Search for the cell housing the specified text and yield its [x, y] center coordinate. 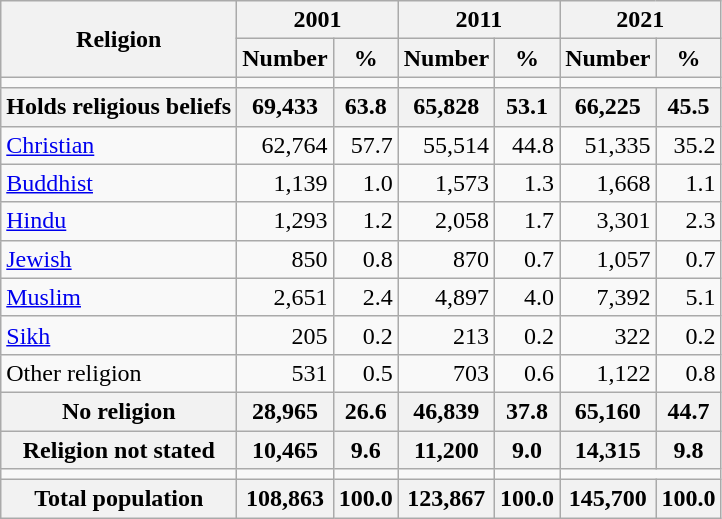
1.0 [366, 183]
37.8 [528, 411]
No religion [119, 411]
2,058 [446, 221]
1.7 [528, 221]
26.6 [366, 411]
145,700 [608, 499]
5.1 [688, 297]
1,573 [446, 183]
69,433 [285, 107]
1,139 [285, 183]
2.4 [366, 297]
Hindu [119, 221]
2.3 [688, 221]
1,122 [608, 373]
Other religion [119, 373]
Sikh [119, 335]
3,301 [608, 221]
7,392 [608, 297]
2011 [478, 20]
35.2 [688, 145]
108,863 [285, 499]
2,651 [285, 297]
531 [285, 373]
870 [446, 259]
4,897 [446, 297]
703 [446, 373]
2001 [318, 20]
55,514 [446, 145]
11,200 [446, 449]
1.2 [366, 221]
1.3 [528, 183]
322 [608, 335]
10,465 [285, 449]
Religion not stated [119, 449]
62,764 [285, 145]
53.1 [528, 107]
1,293 [285, 221]
Christian [119, 145]
1,057 [608, 259]
9.0 [528, 449]
66,225 [608, 107]
Total population [119, 499]
205 [285, 335]
Muslim [119, 297]
0.5 [366, 373]
65,828 [446, 107]
9.8 [688, 449]
Jewish [119, 259]
4.0 [528, 297]
0.6 [528, 373]
46,839 [446, 411]
Holds religious beliefs [119, 107]
28,965 [285, 411]
850 [285, 259]
44.7 [688, 411]
44.8 [528, 145]
Religion [119, 39]
1,668 [608, 183]
51,335 [608, 145]
14,315 [608, 449]
45.5 [688, 107]
123,867 [446, 499]
63.8 [366, 107]
1.1 [688, 183]
2021 [640, 20]
Buddhist [119, 183]
57.7 [366, 145]
9.6 [366, 449]
65,160 [608, 411]
213 [446, 335]
